Scan for the cell matching the given text and deliver its (x, y) coordinate at center. 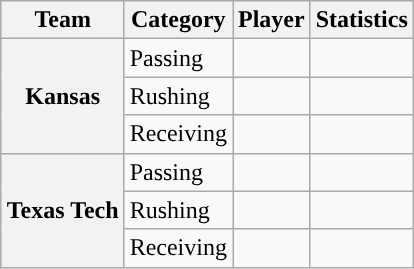
Player (271, 20)
Category (178, 20)
Team (62, 20)
Kansas (62, 96)
Texas Tech (62, 210)
Statistics (362, 20)
